Determine the (X, Y) coordinate at the center of the cell enclosing the given text.  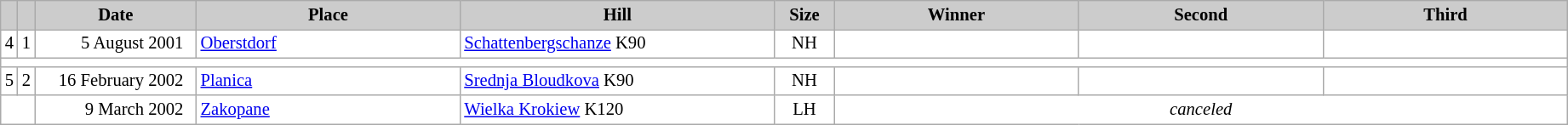
Winner (957, 14)
Oberstdorf (329, 43)
Srednja Bloudkova K90 (617, 81)
Size (804, 14)
LH (804, 110)
5 August 2001 (116, 43)
Date (116, 14)
Planica (329, 81)
Zakopane (329, 110)
9 March 2002 (116, 110)
Third (1445, 14)
16 February 2002 (116, 81)
Place (329, 14)
canceled (1201, 110)
Hill (617, 14)
2 (26, 81)
Wielka Krokiew K120 (617, 110)
5 (9, 81)
4 (9, 43)
Schattenbergschanze K90 (617, 43)
Second (1200, 14)
1 (26, 43)
